Return the [X, Y] coordinate for the center point of the cell that contains the specified text.  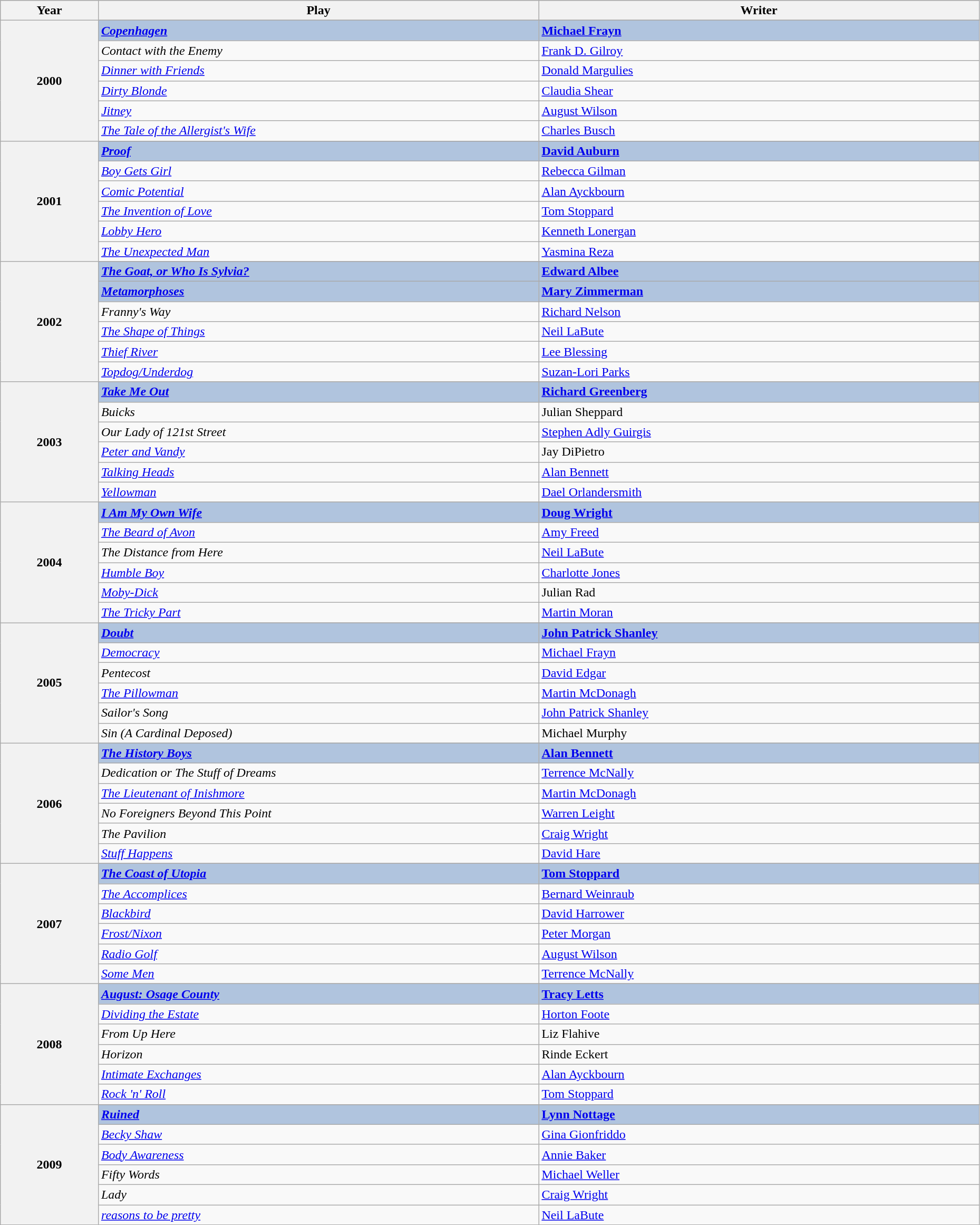
Sin (A Cardinal Deposed) [318, 733]
Yasmina Reza [759, 252]
2009 [50, 1164]
Boy Gets Girl [318, 171]
Copenhagen [318, 31]
Contact with the Enemy [318, 51]
Comic Potential [318, 191]
2002 [50, 322]
Rinde Eckert [759, 1054]
Frost/Nixon [318, 934]
Liz Flahive [759, 1034]
Dirty Blonde [318, 91]
The Shape of Things [318, 332]
Radio Golf [318, 954]
Some Men [318, 974]
Writer [759, 11]
Jitney [318, 111]
The Tale of the Allergist's Wife [318, 131]
Charlotte Jones [759, 572]
Warren Leight [759, 813]
Martin Moran [759, 613]
Becky Shaw [318, 1134]
Horton Foote [759, 1014]
Tracy Letts [759, 994]
2007 [50, 923]
Dael Orlandersmith [759, 492]
2006 [50, 803]
Julian Sheppard [759, 412]
The Coast of Utopia [318, 873]
Rebecca Gilman [759, 171]
Topdog/Underdog [318, 372]
Doubt [318, 633]
Jay DiPietro [759, 452]
The Unexpected Man [318, 252]
Moby-Dick [318, 593]
2004 [50, 562]
The Accomplices [318, 894]
Democracy [318, 653]
2008 [50, 1044]
2000 [50, 81]
Peter Morgan [759, 934]
Horizon [318, 1054]
Lee Blessing [759, 352]
2001 [50, 201]
Donald Margulies [759, 71]
David Edgar [759, 673]
The Goat, or Who Is Sylvia? [318, 272]
Claudia Shear [759, 91]
Suzan-Lori Parks [759, 372]
Michael Murphy [759, 733]
August: Osage County [318, 994]
The History Boys [318, 753]
Our Lady of 121st Street [318, 432]
Proof [318, 151]
Franny's Way [318, 312]
Play [318, 11]
Blackbird [318, 914]
The Pillowman [318, 693]
Rock 'n' Roll [318, 1094]
Talking Heads [318, 472]
Julian Rad [759, 593]
Stuff Happens [318, 853]
Intimate Exchanges [318, 1074]
Edward Albee [759, 272]
Annie Baker [759, 1154]
Lobby Hero [318, 231]
Take Me Out [318, 392]
Peter and Vandy [318, 452]
2003 [50, 442]
Ruined [318, 1114]
Richard Nelson [759, 312]
I Am My Own Wife [318, 512]
The Lieutenant of Inishmore [318, 793]
Year [50, 11]
Richard Greenberg [759, 392]
Lady [318, 1194]
The Pavilion [318, 833]
Yellowman [318, 492]
Amy Freed [759, 532]
Mary Zimmerman [759, 292]
Sailor's Song [318, 713]
No Foreigners Beyond This Point [318, 813]
The Invention of Love [318, 211]
Bernard Weinraub [759, 894]
David Auburn [759, 151]
Frank D. Gilroy [759, 51]
Pentecost [318, 673]
2005 [50, 683]
The Beard of Avon [318, 532]
Humble Boy [318, 572]
Buicks [318, 412]
Metamorphoses [318, 292]
The Distance from Here [318, 552]
Dinner with Friends [318, 71]
Body Awareness [318, 1154]
Kenneth Lonergan [759, 231]
Thief River [318, 352]
The Tricky Part [318, 613]
reasons to be pretty [318, 1214]
Charles Busch [759, 131]
Gina Gionfriddo [759, 1134]
From Up Here [318, 1034]
Dedication or The Stuff of Dreams [318, 773]
David Hare [759, 853]
Fifty Words [318, 1174]
Michael Weller [759, 1174]
David Harrower [759, 914]
Doug Wright [759, 512]
Lynn Nottage [759, 1114]
Stephen Adly Guirgis [759, 432]
Dividing the Estate [318, 1014]
